Locate the cell with the specified text and output its [X, Y] center coordinate. 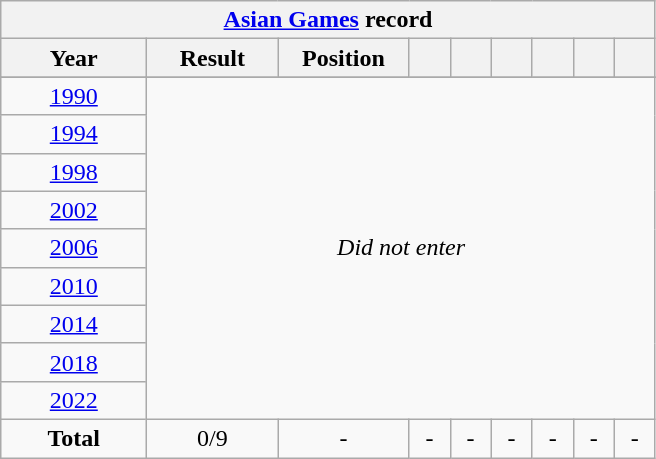
2014 [74, 324]
2002 [74, 210]
1990 [74, 96]
Position [344, 58]
Result [212, 58]
1994 [74, 134]
2006 [74, 248]
Asian Games record [328, 20]
Did not enter [401, 248]
Year [74, 58]
Total [74, 438]
2010 [74, 286]
1998 [74, 172]
2022 [74, 400]
2018 [74, 362]
0/9 [212, 438]
